Pinpoint the cell where the given text exists, returning its (x, y) midpoint coordinate. 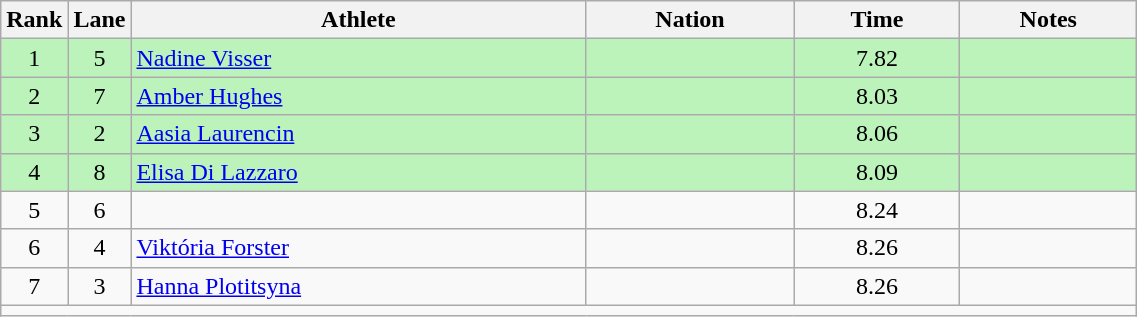
8.24 (877, 210)
Athlete (358, 20)
Notes (1048, 20)
Amber Hughes (358, 96)
Viktória Forster (358, 248)
Nation (690, 20)
Nadine Visser (358, 58)
8.03 (877, 96)
Elisa Di Lazzaro (358, 172)
1 (34, 58)
Hanna Plotitsyna (358, 286)
Aasia Laurencin (358, 134)
8 (100, 172)
7.82 (877, 58)
8.09 (877, 172)
Rank (34, 20)
Lane (100, 20)
Time (877, 20)
8.06 (877, 134)
